Return the (X, Y) coordinate for the center point of the cell that contains the specified text.  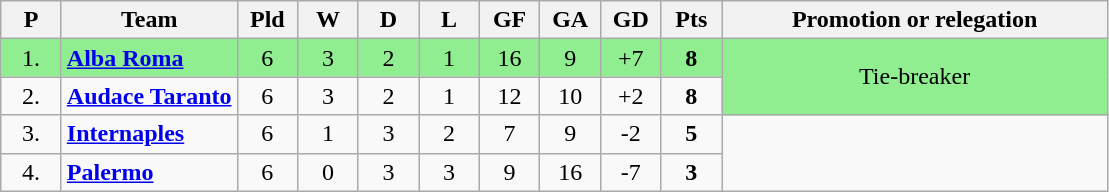
Internaples (149, 134)
4. (32, 172)
5 (692, 134)
GD (630, 20)
Pts (692, 20)
W (328, 20)
Pld (268, 20)
GF (510, 20)
1. (32, 58)
12 (510, 96)
+2 (630, 96)
7 (510, 134)
Alba Roma (149, 58)
Team (149, 20)
Audace Taranto (149, 96)
L (450, 20)
Promotion or relegation (915, 20)
Palermo (149, 172)
D (388, 20)
0 (328, 172)
Tie-breaker (915, 77)
+7 (630, 58)
GA (570, 20)
3. (32, 134)
P (32, 20)
2. (32, 96)
10 (570, 96)
-7 (630, 172)
-2 (630, 134)
